Scan for the cell matching the given text and deliver its (X, Y) coordinate at center. 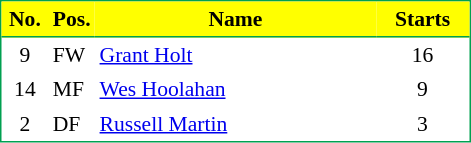
2 (26, 123)
DF (72, 123)
16 (423, 55)
Grant Holt (236, 55)
MF (72, 89)
3 (423, 123)
FW (72, 55)
Starts (423, 20)
Name (236, 20)
Wes Hoolahan (236, 89)
Russell Martin (236, 123)
Pos. (72, 20)
No. (26, 20)
14 (26, 89)
